Detect which cell encompasses the target text, then output its [x, y] center coordinate. 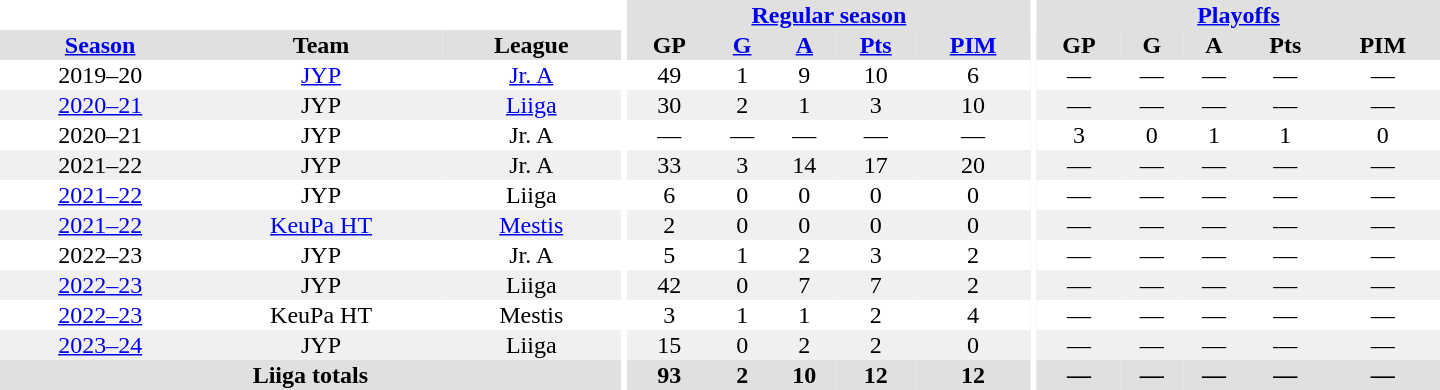
33 [670, 165]
Regular season [830, 15]
5 [670, 255]
17 [876, 165]
30 [670, 105]
Liiga totals [310, 375]
2019–20 [100, 75]
4 [973, 315]
14 [804, 165]
42 [670, 285]
20 [973, 165]
2023–24 [100, 345]
Team [321, 45]
93 [670, 375]
League [532, 45]
49 [670, 75]
9 [804, 75]
Season [100, 45]
15 [670, 345]
Playoffs [1238, 15]
